Locate the cell with the specified text and output its [X, Y] center coordinate. 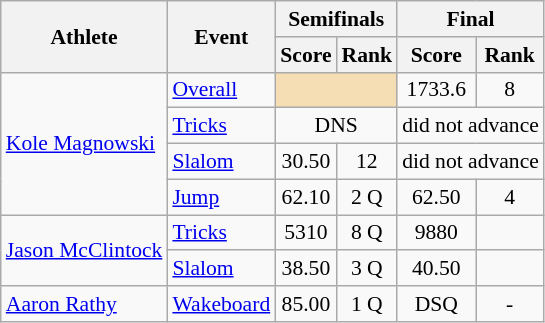
Final [470, 19]
Event [221, 36]
Jason McClintock [84, 250]
38.50 [306, 269]
12 [368, 162]
Kole Magnowski [84, 143]
9880 [436, 233]
8 Q [368, 233]
Jump [221, 197]
DSQ [436, 304]
40.50 [436, 269]
1 Q [368, 304]
Overall [221, 90]
Athlete [84, 36]
5310 [306, 233]
62.10 [306, 197]
Semifinals [336, 19]
2 Q [368, 197]
- [510, 304]
30.50 [306, 162]
62.50 [436, 197]
Wakeboard [221, 304]
DNS [336, 126]
1733.6 [436, 90]
8 [510, 90]
Aaron Rathy [84, 304]
4 [510, 197]
3 Q [368, 269]
85.00 [306, 304]
